Determine the [X, Y] coordinate at the center of the cell enclosing the given text.  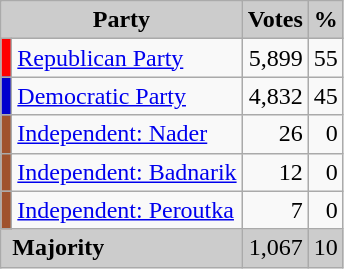
Independent: Nader [127, 134]
Party [122, 20]
Majority [122, 248]
5,899 [275, 58]
Independent: Peroutka [127, 210]
1,067 [275, 248]
26 [275, 134]
4,832 [275, 96]
Independent: Badnarik [127, 172]
Republican Party [127, 58]
45 [326, 96]
10 [326, 248]
% [326, 20]
12 [275, 172]
Votes [275, 20]
7 [275, 210]
Democratic Party [127, 96]
55 [326, 58]
